Detect which cell encompasses the target text, then output its [x, y] center coordinate. 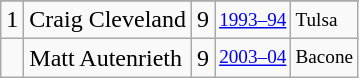
1 [12, 20]
Tulsa [324, 20]
1993–94 [253, 20]
Matt Autenrieth [108, 58]
2003–04 [253, 58]
Bacone [324, 58]
Craig Cleveland [108, 20]
